Identify which cell holds the provided text, then report its [X, Y] central coordinate. 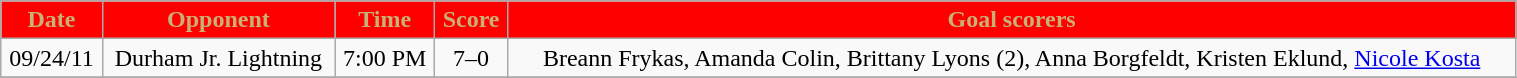
Goal scorers [1012, 20]
Durham Jr. Lightning [218, 58]
Date [52, 20]
7–0 [471, 58]
Breann Frykas, Amanda Colin, Brittany Lyons (2), Anna Borgfeldt, Kristen Eklund, Nicole Kosta [1012, 58]
7:00 PM [385, 58]
Time [385, 20]
Score [471, 20]
Opponent [218, 20]
09/24/11 [52, 58]
